Search for the cell housing the specified text and yield its [x, y] center coordinate. 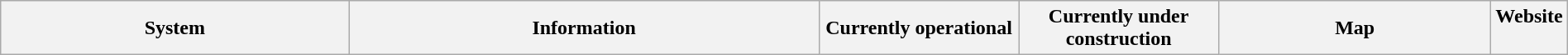
System [175, 28]
Currently under construction [1119, 28]
Website [1529, 28]
Currently operational [918, 28]
Map [1355, 28]
Information [584, 28]
